Find where the given text appears and provide that cell's center as [x, y] coordinate. 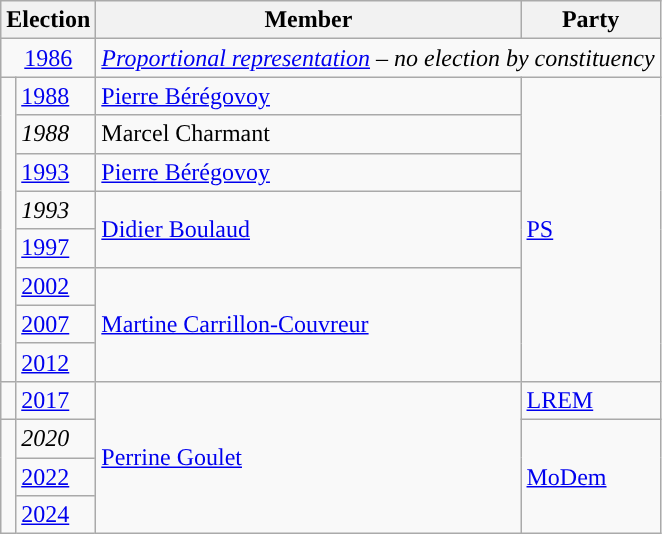
1997 [56, 248]
2020 [56, 438]
1986 [48, 58]
2012 [56, 362]
PS [590, 229]
Party [590, 20]
2007 [56, 324]
2002 [56, 286]
2024 [56, 515]
Didier Boulaud [308, 229]
Election [48, 20]
2022 [56, 477]
Member [308, 20]
Proportional representation – no election by constituency [378, 58]
Marcel Charmant [308, 134]
LREM [590, 400]
Perrine Goulet [308, 457]
MoDem [590, 476]
2017 [56, 400]
Martine Carrillon-Couvreur [308, 324]
